Extract the [X, Y] coordinate from the center of the cell holding the provided text.  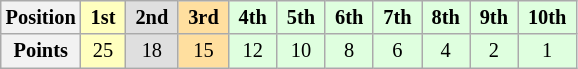
6th [349, 17]
10th [547, 17]
2nd [152, 17]
8th [446, 17]
18 [152, 51]
Points [41, 51]
4th [253, 17]
15 [203, 51]
10 [301, 51]
1 [547, 51]
25 [104, 51]
2 [494, 51]
6 [397, 51]
9th [494, 17]
12 [253, 51]
7th [397, 17]
4 [446, 51]
Position [41, 17]
5th [301, 17]
1st [104, 17]
3rd [203, 17]
8 [349, 51]
